Search for the cell housing the specified text and yield its (x, y) center coordinate. 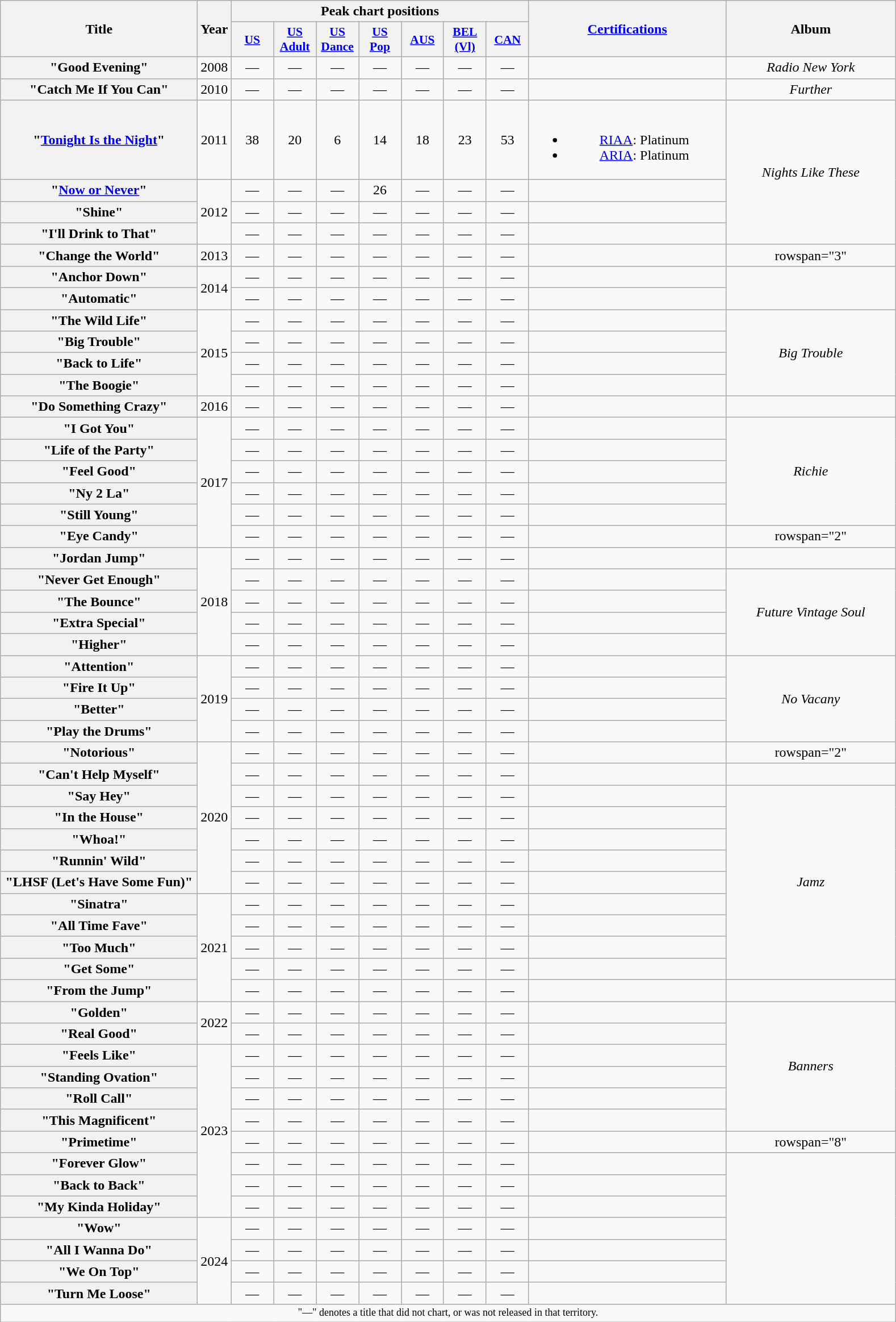
"All I Wanna Do" (99, 1250)
rowspan="3" (811, 255)
2014 (215, 287)
26 (380, 190)
2010 (215, 89)
"Real Good" (99, 1034)
2019 (215, 699)
"Ny 2 La" (99, 493)
CAN (508, 40)
"In the House" (99, 818)
"Wow" (99, 1228)
RIAA: PlatinumARIA: Platinum (627, 140)
"—" denotes a title that did not chart, or was not released in that territory. (449, 1312)
2021 (215, 947)
"Back to Back" (99, 1185)
2016 (215, 407)
AUS (422, 40)
US Adult (295, 40)
"Extra Special" (99, 623)
"Feels Like" (99, 1056)
"Forever Glow" (99, 1163)
"Do Something Crazy" (99, 407)
"Turn Me Loose" (99, 1293)
"Automatic" (99, 298)
38 (252, 140)
Richie (811, 472)
"Too Much" (99, 947)
"Change the World" (99, 255)
"Roll Call" (99, 1099)
"The Boogie" (99, 385)
"Sinatra" (99, 904)
2023 (215, 1131)
"Say Hey" (99, 796)
"All Time Fave" (99, 925)
"I Got You" (99, 428)
BEL (Vl) (464, 40)
Radio New York (811, 68)
US Dance (337, 40)
"We On Top" (99, 1271)
"Eye Candy" (99, 536)
Future Vintage Soul (811, 612)
"The Bounce" (99, 601)
2022 (215, 1023)
Peak chart positions (380, 11)
2012 (215, 212)
US Pop (380, 40)
2015 (215, 352)
"Never Get Enough" (99, 579)
rowspan="8" (811, 1142)
Further (811, 89)
"Shine" (99, 212)
"LHSF (Let's Have Some Fun)" (99, 882)
18 (422, 140)
"Can't Help Myself" (99, 774)
"Standing Ovation" (99, 1077)
US (252, 40)
"Runnin' Wild" (99, 861)
20 (295, 140)
"Whoa!" (99, 839)
2017 (215, 482)
2018 (215, 601)
No Vacany (811, 699)
"Big Trouble" (99, 342)
"Attention" (99, 666)
53 (508, 140)
"Feel Good" (99, 472)
"Notorious" (99, 753)
"Anchor Down" (99, 277)
Album (811, 28)
"Back to Life" (99, 364)
Year (215, 28)
"Jordan Jump" (99, 558)
"This Magnificent" (99, 1120)
"My Kinda Holiday" (99, 1207)
"Primetime" (99, 1142)
"Now or Never" (99, 190)
23 (464, 140)
"Good Evening" (99, 68)
2020 (215, 818)
"Higher" (99, 644)
"Play the Drums" (99, 731)
"Golden" (99, 1012)
Big Trouble (811, 352)
"Still Young" (99, 515)
Title (99, 28)
"Better" (99, 710)
6 (337, 140)
2008 (215, 68)
"From the Jump" (99, 990)
Nights Like These (811, 172)
"Catch Me If You Can" (99, 89)
2013 (215, 255)
"Fire It Up" (99, 688)
2011 (215, 140)
2024 (215, 1261)
"Get Some" (99, 969)
Jamz (811, 883)
"I'll Drink to That" (99, 233)
Certifications (627, 28)
14 (380, 140)
Banners (811, 1066)
"Life of the Party" (99, 450)
"The Wild Life" (99, 320)
"Tonight Is the Night" (99, 140)
